Locate the cell with the specified text and output its [x, y] center coordinate. 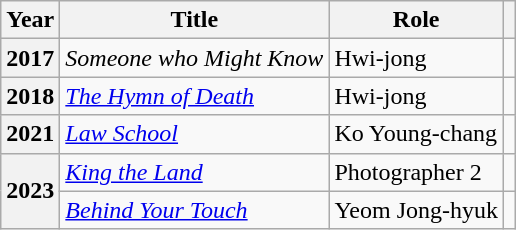
King the Land [194, 172]
Yeom Jong-hyuk [416, 210]
Someone who Might Know [194, 58]
2021 [30, 134]
Photographer 2 [416, 172]
Year [30, 20]
2018 [30, 96]
Behind Your Touch [194, 210]
The Hymn of Death [194, 96]
Ko Young-chang [416, 134]
Role [416, 20]
Law School [194, 134]
2023 [30, 191]
Title [194, 20]
2017 [30, 58]
